Detect which cell encompasses the target text, then output its [X, Y] center coordinate. 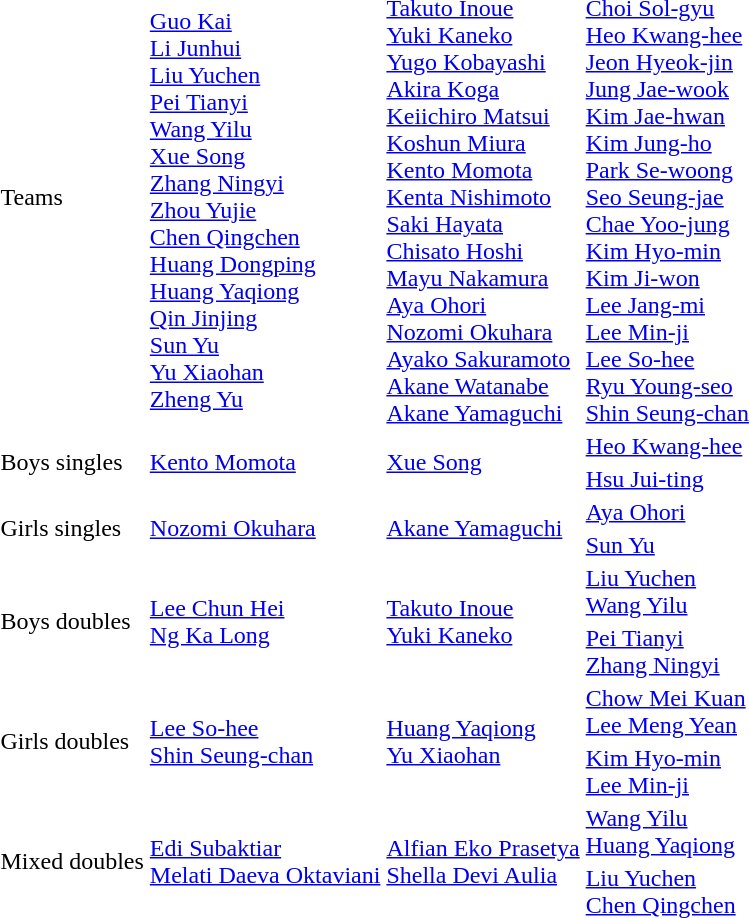
Kento Momota [265, 462]
Lee So-hee Shin Seung-chan [265, 742]
Huang Yaqiong Yu Xiaohan [483, 742]
Akane Yamaguchi [483, 528]
Xue Song [483, 462]
Lee Chun Hei Ng Ka Long [265, 622]
Nozomi Okuhara [265, 528]
Takuto Inoue Yuki Kaneko [483, 622]
